Detect which cell encompasses the target text, then output its [X, Y] center coordinate. 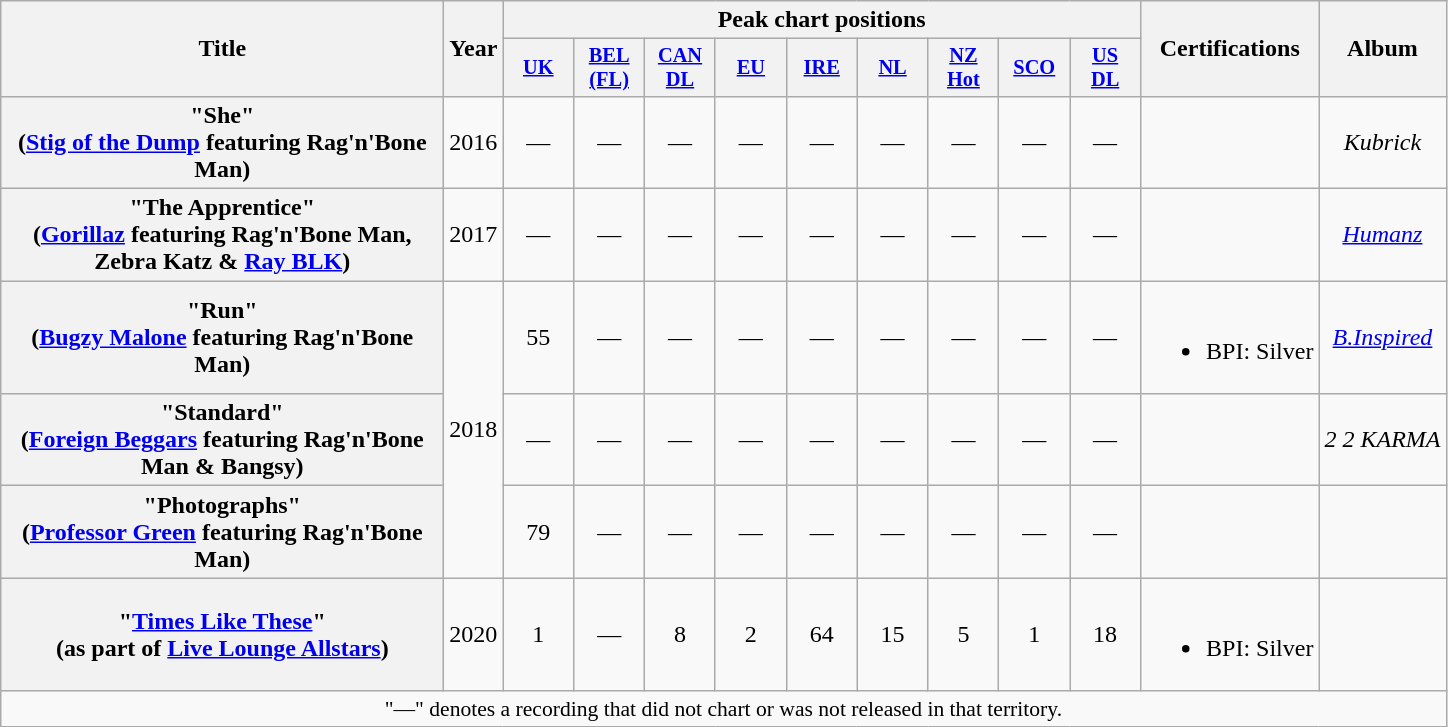
Album [1382, 49]
Kubrick [1382, 142]
79 [538, 532]
2018 [474, 430]
BEL(FL) [610, 68]
55 [538, 338]
USDL [1106, 68]
NZHot [964, 68]
UK [538, 68]
"Standard"(Foreign Beggars featuring Rag'n'Bone Man & Bangsy) [222, 440]
8 [680, 634]
Peak chart positions [822, 20]
Humanz [1382, 235]
2016 [474, 142]
64 [822, 634]
"Photographs"(Professor Green featuring Rag'n'Bone Man) [222, 532]
"Times Like These"(as part of Live Lounge Allstars) [222, 634]
"She"(Stig of the Dump featuring Rag'n'Bone Man) [222, 142]
5 [964, 634]
2020 [474, 634]
"Run"(Bugzy Malone featuring Rag'n'Bone Man) [222, 338]
Year [474, 49]
SCO [1034, 68]
CANDL [680, 68]
2 [750, 634]
Title [222, 49]
18 [1106, 634]
IRE [822, 68]
Certifications [1230, 49]
EU [750, 68]
"—" denotes a recording that did not chart or was not released in that territory. [724, 709]
2017 [474, 235]
"The Apprentice"(Gorillaz featuring Rag'n'Bone Man, Zebra Katz & Ray BLK) [222, 235]
B.Inspired [1382, 338]
2 2 KARMA [1382, 440]
NL [892, 68]
15 [892, 634]
